From the cell containing the given text, extract its center point as (X, Y) coordinate. 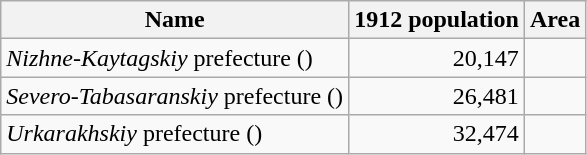
26,481 (437, 96)
1912 population (437, 20)
Nizhne-Kaytagskiy prefecture () (175, 58)
Area (554, 20)
Severo-Tabasaranskiy prefecture () (175, 96)
Urkarakhskiy prefecture () (175, 134)
32,474 (437, 134)
Name (175, 20)
20,147 (437, 58)
